Identify which cell holds the provided text, then report its [x, y] central coordinate. 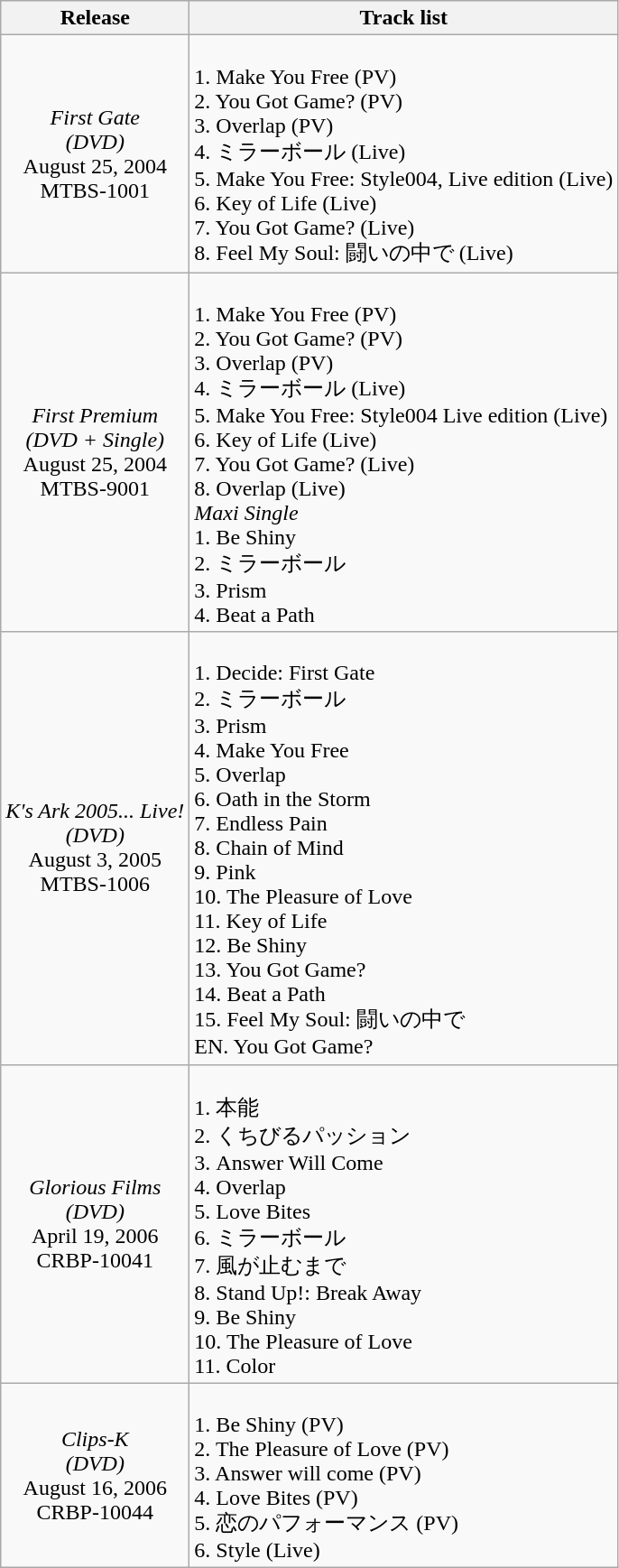
1. Be Shiny (PV) 2. The Pleasure of Love (PV) 3. Answer will come (PV) 4. Love Bites (PV) 5. 恋のパフォーマンス (PV) 6. Style (Live) [404, 1475]
Release [96, 18]
K's Ark 2005... Live!(DVD) August 3, 2005 MTBS-1006 [96, 849]
Glorious Films(DVD) April 19, 2006 CRBP-10041 [96, 1224]
Track list [404, 18]
First Premium(DVD + Single) August 25, 2004 MTBS-9001 [96, 452]
Clips-K(DVD) August 16, 2006 CRBP-10044 [96, 1475]
First Gate(DVD) August 25, 2004 MTBS-1001 [96, 153]
